Output the (x, y) coordinate of the center of the cell containing the given text.  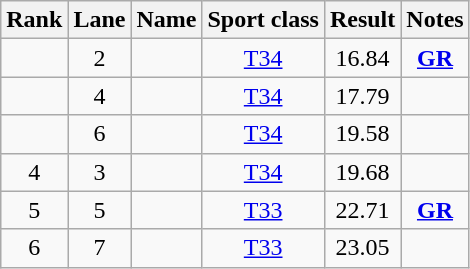
19.58 (362, 134)
Name (166, 20)
7 (100, 248)
3 (100, 172)
2 (100, 58)
Rank (34, 20)
Notes (435, 20)
19.68 (362, 172)
Result (362, 20)
22.71 (362, 210)
17.79 (362, 96)
16.84 (362, 58)
23.05 (362, 248)
Sport class (263, 20)
Lane (100, 20)
